Extract the [X, Y] coordinate from the center of the cell holding the provided text.  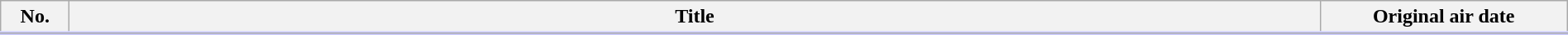
No. [35, 17]
Original air date [1444, 17]
Title [695, 17]
